Scan for the cell matching the given text and deliver its (x, y) coordinate at center. 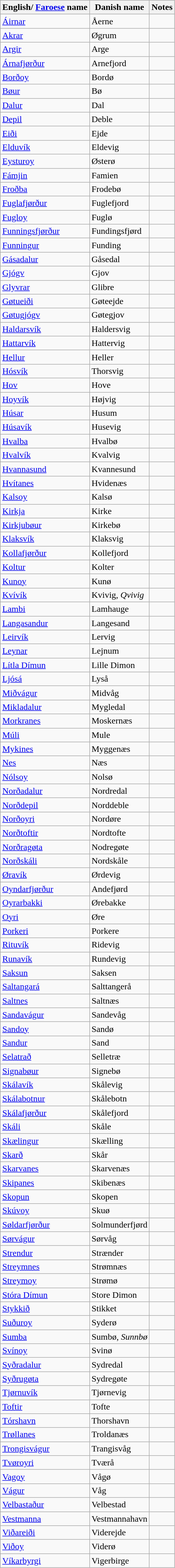
Skarð (45, 1155)
Notes (162, 7)
Syðradalur (45, 1365)
Nordtofte (119, 833)
Svinø (119, 1351)
Kirkebø (119, 525)
Skúvoy (45, 1211)
Sand (119, 1043)
Vestmannahavn (119, 1519)
Skælling (119, 1141)
Skáli (45, 1127)
Norðtoftir (45, 833)
Gøtugjógv (45, 315)
Lamhauge (119, 609)
Thorshavn (119, 1421)
Skålefjord (119, 1113)
Kunoy (45, 581)
Søldarfjørður (45, 1225)
Vágur (45, 1490)
Sandavágur (45, 1015)
Vigerbirge (119, 1561)
Skopen (119, 1197)
Haldersvig (119, 329)
Gjógv (45, 273)
Kirke (119, 511)
Hvítanes (45, 483)
Viderejde (119, 1533)
Eldevig (119, 147)
Glibre (119, 287)
Sydregøte (119, 1379)
Glyvrar (45, 287)
Leirvík (45, 637)
Leynar (45, 651)
Myggenæs (119, 749)
Saltnæs (119, 1001)
Hvalba (45, 441)
Bø (119, 91)
Kvalvig (119, 455)
Haldarsvík (45, 329)
Øre (119, 917)
Kvivig, Qvivig (119, 595)
Trongisvágur (45, 1449)
Bøur (45, 91)
Åerne (119, 21)
Viderø (119, 1547)
Hvalbø (119, 441)
Skálabotnur (45, 1099)
Froðba (45, 189)
Selletræ (119, 1057)
Kollafjørður (45, 553)
Áirnar (45, 21)
Kolter (119, 567)
Skælingur (45, 1141)
Signabøur (45, 1071)
Gåsedal (119, 259)
Húsavík (45, 427)
Ridevig (119, 945)
Sydredal (119, 1365)
Arge (119, 49)
Fuglafjørður (45, 203)
Deble (119, 119)
Nordskåle (119, 861)
Hvannasund (45, 469)
Syderø (119, 1323)
Stóra Dímun (45, 1294)
Nodregøte (119, 847)
Strømnæs (119, 1267)
Klaksvík (45, 539)
Syðrugøta (45, 1379)
Hattervig (119, 343)
Skålevig (119, 1085)
Oyrarbakki (45, 903)
Kalsoy (45, 497)
Skarvanes (45, 1169)
Langasandur (45, 623)
Oyndarfjørður (45, 889)
Sandø (119, 1029)
Lítla Dímun (45, 665)
Depil (45, 119)
Dalur (45, 105)
Selatrað (45, 1057)
Porkeri (45, 931)
Streymnes (45, 1267)
Tjørnevig (119, 1393)
Store Dimon (119, 1294)
Runavík (45, 959)
Hvidenæs (119, 483)
Lambi (45, 609)
Nordøre (119, 819)
Árnafjørður (45, 63)
Skarvenæs (119, 1169)
Signebø (119, 1071)
Fuglefjord (119, 203)
Norðadalur (45, 791)
Fugloy (45, 217)
Oyri (45, 917)
Mykines (45, 749)
Hoyvík (45, 399)
English/ Faroese name (45, 7)
Miðvágur (45, 693)
Salttangerå (119, 987)
Suðuroy (45, 1323)
Famien (119, 175)
Sumba (45, 1337)
Ørebakke (119, 903)
Gøteejde (119, 301)
Strendur (45, 1253)
Víkarbyrgi (45, 1561)
Nes (45, 763)
Nólsoy (45, 777)
Skåle (119, 1127)
Moskernæs (119, 721)
Viðoy (45, 1547)
Funningur (45, 245)
Hósvík (45, 371)
Vågø (119, 1476)
Højvig (119, 399)
Ljósá (45, 679)
Strænder (119, 1253)
Gøtueiði (45, 301)
Sandoy (45, 1029)
Skuø (119, 1211)
Næs (119, 763)
Funding (119, 245)
Velbestad (119, 1504)
Bordø (119, 77)
Hvalvík (45, 455)
Stikket (119, 1309)
Klaksvig (119, 539)
Kvannesund (119, 469)
Funningsfjørður (45, 231)
Tjørnuvík (45, 1393)
Morkranes (45, 721)
Ejde (119, 133)
Kirkja (45, 511)
Dal (119, 105)
Akrar (45, 35)
Trangisvåg (119, 1449)
Hattarvík (45, 343)
Borðoy (45, 77)
Tværå (119, 1462)
Hove (119, 385)
Sandur (45, 1043)
Heller (119, 357)
Hov (45, 385)
Kirkjubøur (45, 525)
Tvøroyri (45, 1462)
Norðskáli (45, 861)
Porkere (119, 931)
Nordredal (119, 791)
Husum (119, 413)
Tórshavn (45, 1421)
Sørvåg (119, 1239)
Østerø (119, 161)
Rundevig (119, 959)
Strømø (119, 1281)
Frodebø (119, 189)
Fundingsfjørd (119, 231)
Norðoyri (45, 819)
Gøtegjov (119, 315)
Mikladalur (45, 707)
Rituvík (45, 945)
Velbastaður (45, 1504)
Nolsø (119, 777)
Thorsvig (119, 371)
Danish name (119, 7)
Langesand (119, 623)
Gásadalur (45, 259)
Lejnum (119, 651)
Vagoy (45, 1476)
Norddeble (119, 805)
Sørvágur (45, 1239)
Øgrum (119, 35)
Troldanæs (119, 1435)
Húsar (45, 413)
Andefjørd (119, 889)
Argir (45, 49)
Koltur (45, 567)
Solmunderfjørd (119, 1225)
Ørdevig (119, 875)
Norðragøta (45, 847)
Elduvík (45, 147)
Kollefjord (119, 553)
Gjov (119, 273)
Skopun (45, 1197)
Múli (45, 735)
Saltnes (45, 1001)
Saksen (119, 973)
Lyså (119, 679)
Viðareiði (45, 1533)
Kalsø (119, 497)
Sumbø, Sunnbø (119, 1337)
Svínoy (45, 1351)
Skår (119, 1155)
Øravík (45, 875)
Trøllanes (45, 1435)
Våg (119, 1490)
Hellur (45, 357)
Saksun (45, 973)
Midvåg (119, 693)
Eiði (45, 133)
Skálavík (45, 1085)
Skålebotn (119, 1099)
Toftir (45, 1407)
Fámjin (45, 175)
Norðdepil (45, 805)
Lille Dimon (119, 665)
Mygledal (119, 707)
Lervig (119, 637)
Vestmanna (45, 1519)
Arnefjord (119, 63)
Stykkið (45, 1309)
Kvívík (45, 595)
Tofte (119, 1407)
Mule (119, 735)
Skipanes (45, 1183)
Saltangará (45, 987)
Eysturoy (45, 161)
Sandevåg (119, 1015)
Streymoy (45, 1281)
Fuglø (119, 217)
Skálafjørður (45, 1113)
Kunø (119, 581)
Skibenæs (119, 1183)
Husevig (119, 427)
